Pinpoint the cell where the given text exists, returning its (X, Y) midpoint coordinate. 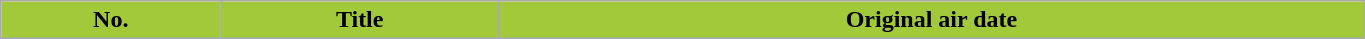
No. (111, 20)
Original air date (932, 20)
Title (360, 20)
